Return the (x, y) coordinate for the center point of the cell that contains the specified text.  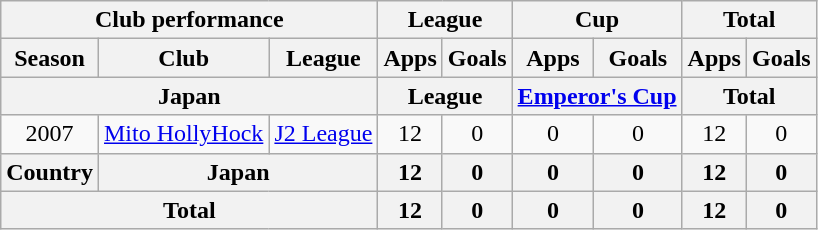
Club performance (190, 20)
Club (183, 58)
Mito HollyHock (183, 134)
Country (50, 172)
Emperor's Cup (597, 96)
Cup (597, 20)
Season (50, 58)
2007 (50, 134)
J2 League (324, 134)
